Scan for the cell matching the given text and deliver its (x, y) coordinate at center. 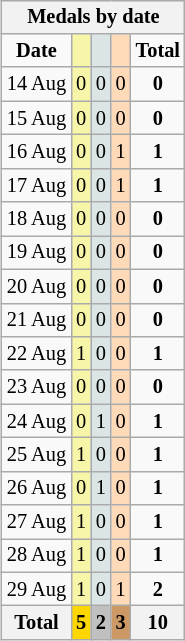
Medals by date (94, 17)
19 Aug (36, 253)
28 Aug (36, 556)
25 Aug (36, 455)
16 Aug (36, 152)
20 Aug (36, 286)
3 (121, 623)
22 Aug (36, 354)
23 Aug (36, 387)
18 Aug (36, 219)
24 Aug (36, 421)
29 Aug (36, 589)
10 (158, 623)
Date (36, 51)
21 Aug (36, 320)
27 Aug (36, 522)
17 Aug (36, 185)
26 Aug (36, 488)
14 Aug (36, 84)
5 (81, 623)
15 Aug (36, 118)
